Detect which cell encompasses the target text, then output its [X, Y] center coordinate. 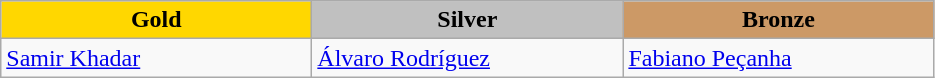
Silver [468, 20]
Álvaro Rodríguez [468, 58]
Bronze [778, 20]
Gold [156, 20]
Samir Khadar [156, 58]
Fabiano Peçanha [778, 58]
